Scan for the cell matching the given text and deliver its [X, Y] coordinate at center. 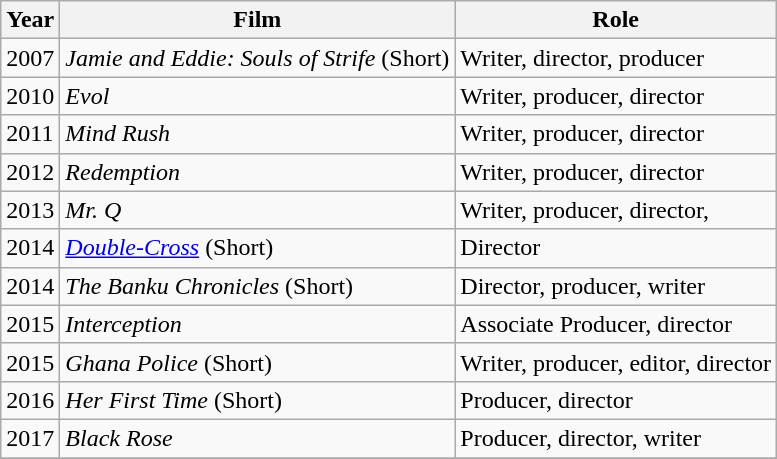
Jamie and Eddie: Souls of Strife (Short) [258, 58]
Writer, producer, director, [616, 210]
Interception [258, 324]
Film [258, 20]
2016 [30, 400]
Year [30, 20]
The Banku Chronicles (Short) [258, 286]
Black Rose [258, 438]
2010 [30, 96]
Director, producer, writer [616, 286]
2011 [30, 134]
Her First Time (Short) [258, 400]
Producer, director, writer [616, 438]
Writer, director, producer [616, 58]
Director [616, 248]
Evol [258, 96]
2007 [30, 58]
Redemption [258, 172]
2017 [30, 438]
2012 [30, 172]
Ghana Police (Short) [258, 362]
Mr. Q [258, 210]
Double-Cross (Short) [258, 248]
Producer, director [616, 400]
Associate Producer, director [616, 324]
Mind Rush [258, 134]
Role [616, 20]
2013 [30, 210]
Writer, producer, editor, director [616, 362]
